Pinpoint the cell where the given text exists, returning its (X, Y) midpoint coordinate. 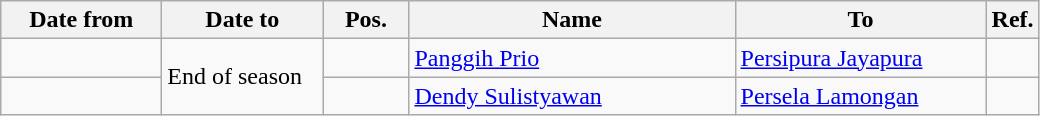
End of season (242, 77)
Name (572, 20)
Persela Lamongan (860, 96)
Date from (82, 20)
Dendy Sulistyawan (572, 96)
Pos. (366, 20)
Ref. (1012, 20)
Date to (242, 20)
Persipura Jayapura (860, 58)
To (860, 20)
Panggih Prio (572, 58)
